Scan for the cell matching the given text and deliver its [x, y] coordinate at center. 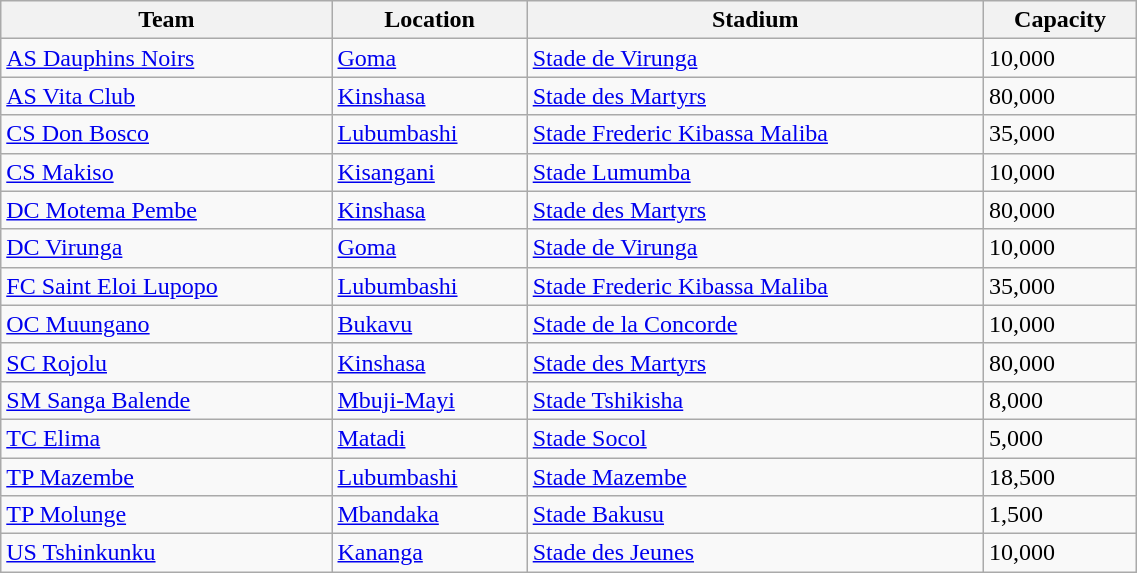
TC Elima [166, 438]
Stadium [755, 20]
18,500 [1060, 477]
Kananga [430, 553]
CS Makiso [166, 172]
Team [166, 20]
Stade des Jeunes [755, 553]
DC Virunga [166, 248]
Stade Bakusu [755, 515]
TP Molunge [166, 515]
Stade Lumumba [755, 172]
SC Rojolu [166, 362]
Kisangani [430, 172]
FC Saint Eloi Lupopo [166, 286]
5,000 [1060, 438]
AS Vita Club [166, 96]
Mbandaka [430, 515]
DC Motema Pembe [166, 210]
1,500 [1060, 515]
TP Mazembe [166, 477]
OC Muungano [166, 324]
Matadi [430, 438]
Bukavu [430, 324]
8,000 [1060, 400]
Stade Socol [755, 438]
Stade Mazembe [755, 477]
Mbuji-Mayi [430, 400]
Stade Tshikisha [755, 400]
CS Don Bosco [166, 134]
SM Sanga Balende [166, 400]
Stade de la Concorde [755, 324]
Location [430, 20]
US Tshinkunku [166, 553]
AS Dauphins Noirs [166, 58]
Capacity [1060, 20]
